Output the [x, y] coordinate of the center of the cell containing the given text.  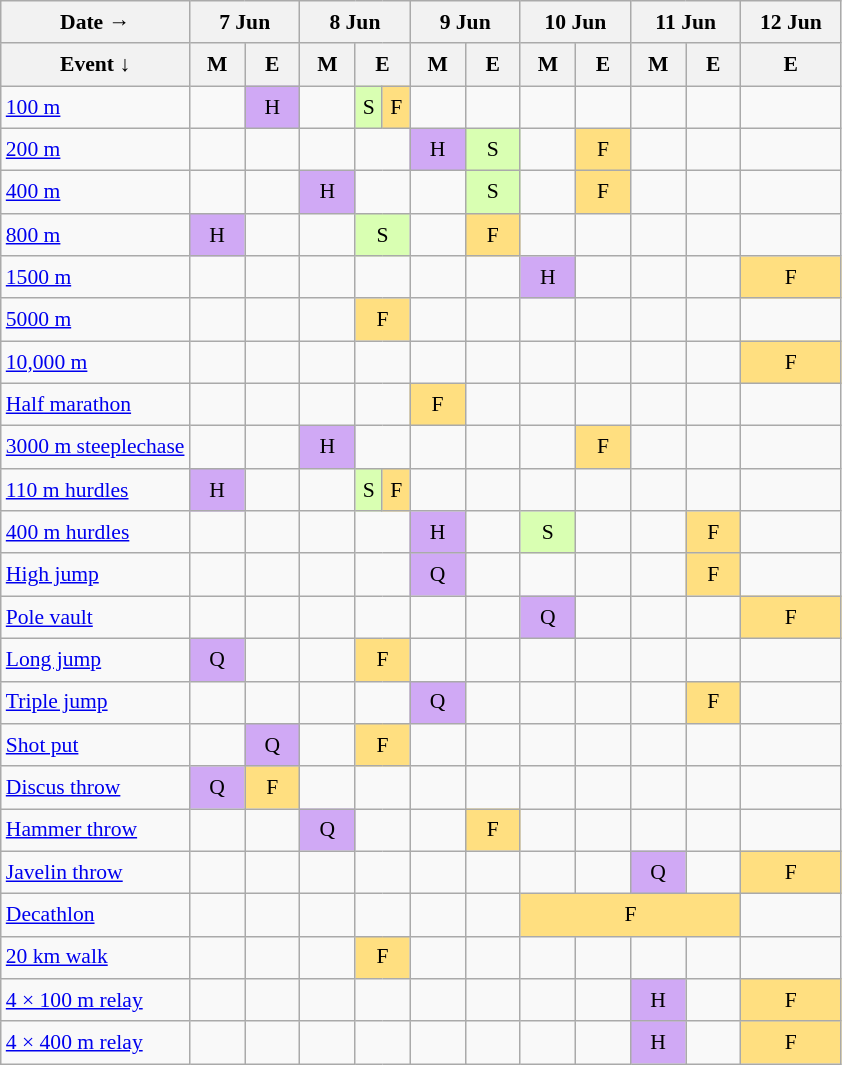
100 m [96, 108]
9 Jun [465, 22]
12 Jun [791, 22]
5000 m [96, 320]
Shot put [96, 746]
110 m hurdles [96, 490]
Javelin throw [96, 872]
Date → [96, 22]
7 Jun [245, 22]
11 Jun [686, 22]
High jump [96, 576]
Decathlon [96, 916]
Triple jump [96, 702]
4 × 100 m relay [96, 1000]
Long jump [96, 660]
200 m [96, 150]
8 Jun [355, 22]
Event ↓ [96, 66]
3000 m steeplechase [96, 448]
400 m hurdles [96, 532]
10,000 m [96, 362]
10 Jun [575, 22]
800 m [96, 236]
Discus throw [96, 788]
20 km walk [96, 958]
Pole vault [96, 618]
400 m [96, 192]
1500 m [96, 278]
Half marathon [96, 406]
4 × 400 m relay [96, 1044]
Hammer throw [96, 830]
